Find where the given text appears and provide that cell's center as (x, y) coordinate. 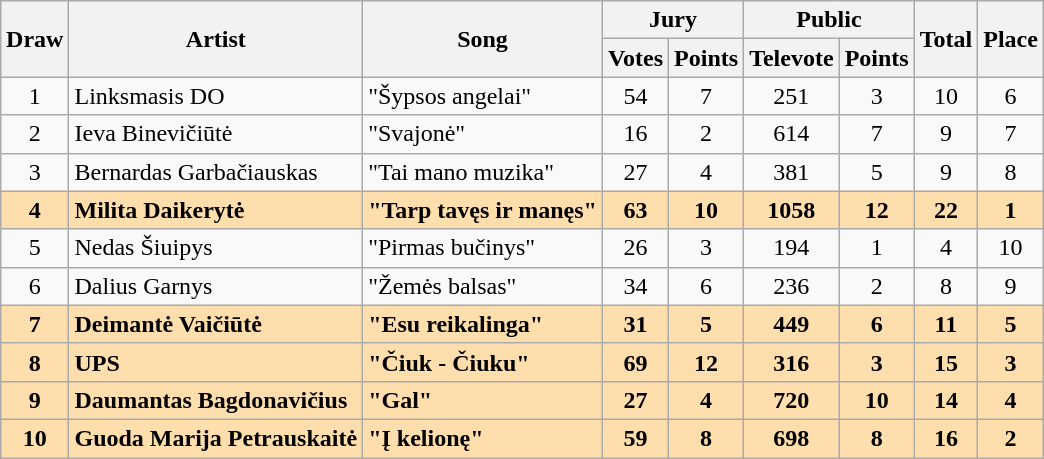
Bernardas Garbačiauskas (216, 172)
Votes (635, 58)
Dalius Garnys (216, 286)
59 (635, 438)
316 (792, 362)
63 (635, 210)
Guoda Marija Petrauskaitė (216, 438)
251 (792, 96)
Milita Daikerytė (216, 210)
381 (792, 172)
Draw (35, 39)
1058 (792, 210)
449 (792, 324)
"Tarp tavęs ir manęs" (483, 210)
14 (946, 400)
720 (792, 400)
"Čiuk - Čiuku" (483, 362)
236 (792, 286)
34 (635, 286)
22 (946, 210)
Nedas Šiuipys (216, 248)
Public (830, 20)
26 (635, 248)
698 (792, 438)
"Svajonė" (483, 134)
54 (635, 96)
"Žemės balsas" (483, 286)
Total (946, 39)
31 (635, 324)
Ieva Binevičiūtė (216, 134)
69 (635, 362)
Linksmasis DO (216, 96)
Artist (216, 39)
"Šypsos angelai" (483, 96)
11 (946, 324)
614 (792, 134)
UPS (216, 362)
Televote (792, 58)
15 (946, 362)
"Pirmas bučinys" (483, 248)
"Gal" (483, 400)
Jury (672, 20)
Song (483, 39)
"Esu reikalinga" (483, 324)
Daumantas Bagdonavičius (216, 400)
Deimantė Vaičiūtė (216, 324)
"Tai mano muzika" (483, 172)
"Į kelionę" (483, 438)
Place (1011, 39)
194 (792, 248)
